From the cell containing the given text, extract its center point as [x, y] coordinate. 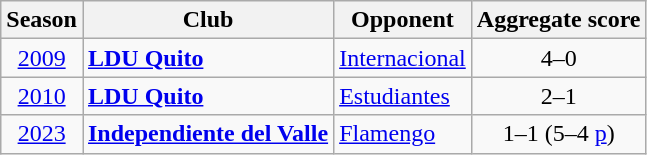
Season [42, 20]
2–1 [558, 96]
Independiente del Valle [208, 134]
2010 [42, 96]
Flamengo [403, 134]
4–0 [558, 58]
2023 [42, 134]
Aggregate score [558, 20]
Club [208, 20]
Internacional [403, 58]
1–1 (5–4 p) [558, 134]
Estudiantes [403, 96]
Opponent [403, 20]
2009 [42, 58]
